Identify which cell holds the provided text, then report its (X, Y) central coordinate. 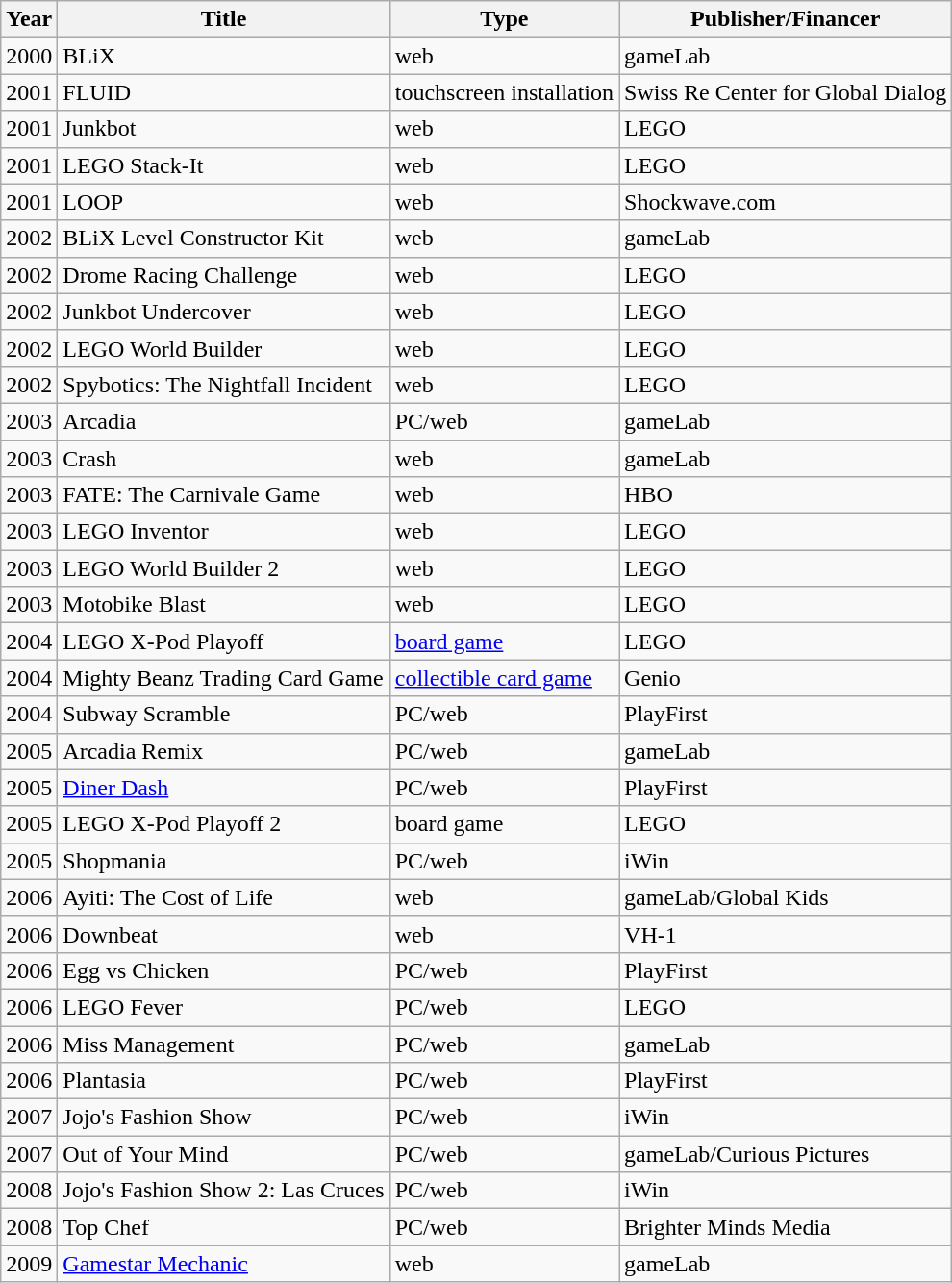
2009 (29, 1264)
FATE: The Carnivale Game (223, 495)
Plantasia (223, 1081)
Arcadia (223, 421)
LEGO X-Pod Playoff (223, 641)
Gamestar Mechanic (223, 1264)
Diner Dash (223, 788)
HBO (786, 495)
FLUID (223, 92)
LOOP (223, 202)
VH-1 (786, 934)
Jojo's Fashion Show (223, 1118)
Shopmania (223, 861)
Year (29, 19)
Egg vs Chicken (223, 970)
2000 (29, 56)
Swiss Re Center for Global Dialog (786, 92)
Spybotics: The Nightfall Incident (223, 385)
Miss Management (223, 1044)
collectible card game (504, 678)
touchscreen installation (504, 92)
Mighty Beanz Trading Card Game (223, 678)
Shockwave.com (786, 202)
gameLab/Curious Pictures (786, 1154)
Ayiti: The Cost of Life (223, 897)
Crash (223, 459)
Jojo's Fashion Show 2: Las Cruces (223, 1191)
Genio (786, 678)
Brighter Minds Media (786, 1227)
Downbeat (223, 934)
Drome Racing Challenge (223, 275)
Publisher/Financer (786, 19)
Junkbot Undercover (223, 312)
LEGO Fever (223, 1007)
Arcadia Remix (223, 751)
LEGO World Builder 2 (223, 568)
Type (504, 19)
LEGO World Builder (223, 348)
LEGO Inventor (223, 532)
LEGO Stack-It (223, 165)
Title (223, 19)
Top Chef (223, 1227)
BLiX (223, 56)
Motobike Blast (223, 605)
BLiX Level Constructor Kit (223, 239)
LEGO X-Pod Playoff 2 (223, 824)
Junkbot (223, 129)
gameLab/Global Kids (786, 897)
Out of Your Mind (223, 1154)
Subway Scramble (223, 715)
